Determine the (X, Y) coordinate at the center of the cell enclosing the given text.  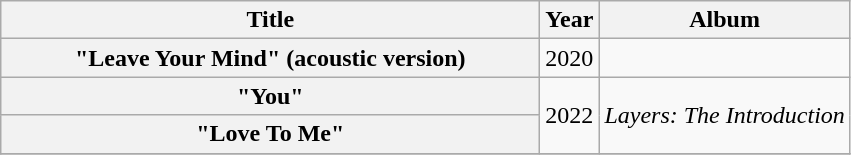
"Leave Your Mind" (acoustic version) (270, 58)
2020 (570, 58)
2022 (570, 115)
"Love To Me" (270, 134)
Layers: The Introduction (724, 115)
Year (570, 20)
"You" (270, 96)
Title (270, 20)
Album (724, 20)
